Pinpoint the cell where the given text exists, returning its (X, Y) midpoint coordinate. 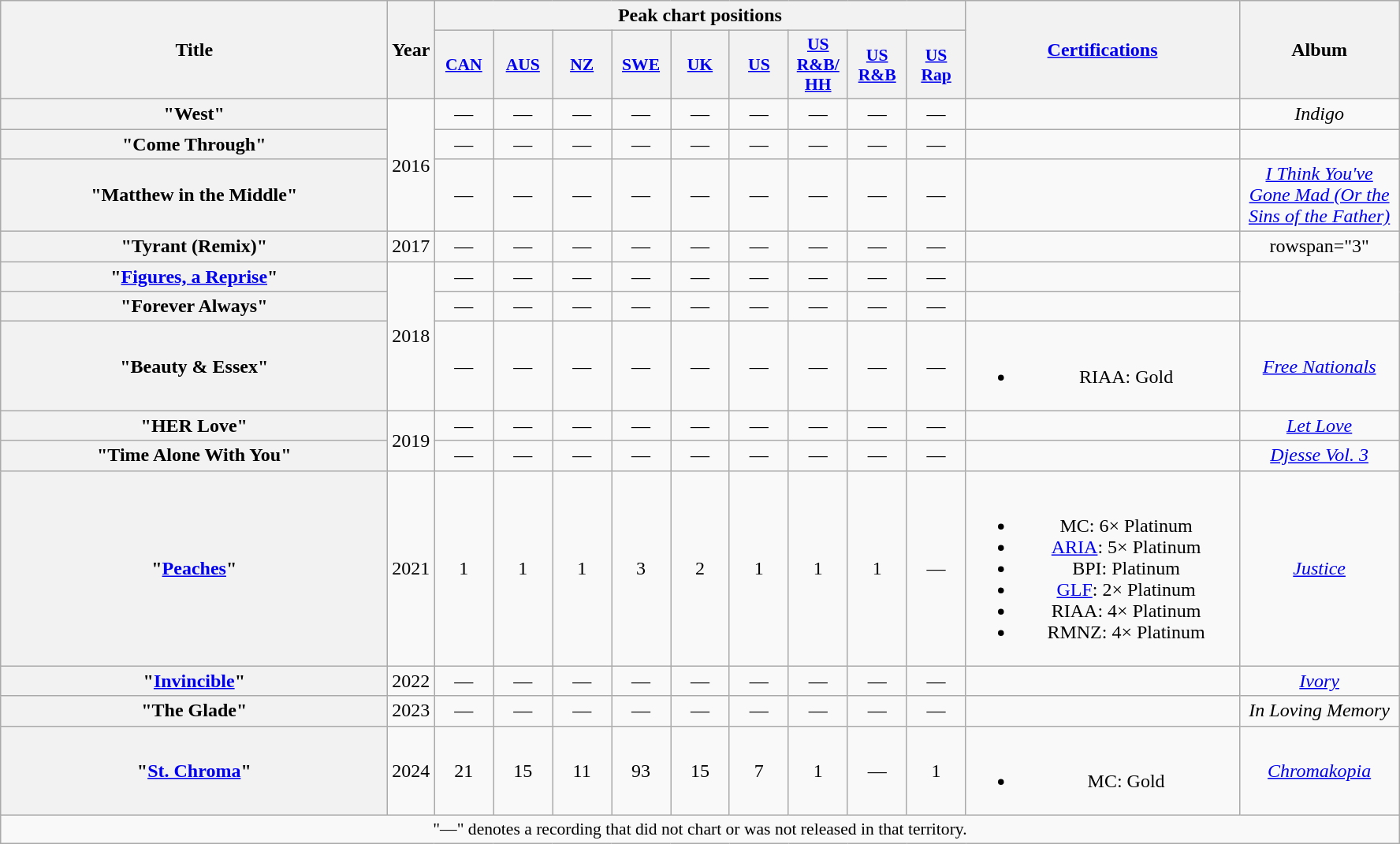
"Time Alone With You" (194, 455)
2023 (411, 711)
RIAA: Gold (1102, 366)
Ivory (1320, 681)
2017 (411, 247)
3 (642, 568)
"Invincible" (194, 681)
Djesse Vol. 3 (1320, 455)
Peak chart positions (700, 16)
"West" (194, 113)
CAN (464, 65)
USRap (936, 65)
"Tyrant (Remix)" (194, 247)
2024 (411, 771)
2016 (411, 165)
"HER Love" (194, 426)
In Loving Memory (1320, 711)
"The Glade" (194, 711)
"Forever Always" (194, 307)
Chromakopia (1320, 771)
Album (1320, 50)
MC: Gold (1102, 771)
Justice (1320, 568)
2 (700, 568)
AUS (523, 65)
"Matthew in the Middle" (194, 195)
"—" denotes a recording that did not chart or was not released in that territory. (700, 829)
2021 (411, 568)
93 (642, 771)
Certifications (1102, 50)
"St. Chroma" (194, 771)
NZ (582, 65)
MC: 6× PlatinumARIA: 5× PlatinumBPI: PlatinumGLF: 2× PlatinumRIAA: 4× PlatinumRMNZ: 4× Platinum (1102, 568)
2018 (411, 336)
US (758, 65)
rowspan="3" (1320, 247)
"Beauty & Essex" (194, 366)
Free Nationals (1320, 366)
21 (464, 771)
"Peaches" (194, 568)
2022 (411, 681)
11 (582, 771)
UK (700, 65)
7 (758, 771)
Title (194, 50)
"Figures, a Reprise" (194, 277)
USR&B (877, 65)
Indigo (1320, 113)
Let Love (1320, 426)
2019 (411, 441)
"Come Through" (194, 144)
USR&B/HH (818, 65)
Year (411, 50)
SWE (642, 65)
I Think You've Gone Mad (Or the Sins of the Father) (1320, 195)
